From the cell containing the given text, extract its center point as [X, Y] coordinate. 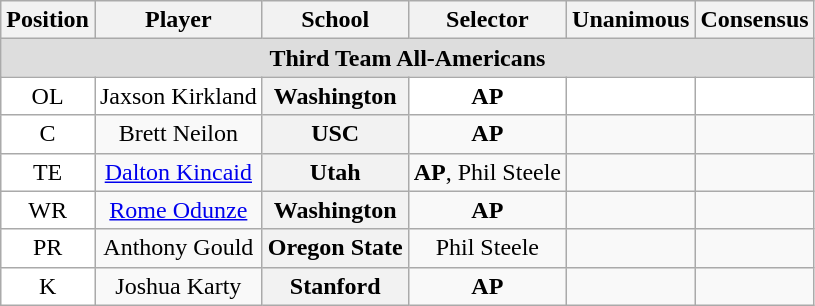
Position [48, 20]
USC [335, 134]
Player [178, 20]
Oregon State [335, 248]
Utah [335, 172]
Consensus [754, 20]
Brett Neilon [178, 134]
OL [48, 96]
Anthony Gould [178, 248]
School [335, 20]
Joshua Karty [178, 286]
C [48, 134]
Selector [487, 20]
Jaxson Kirkland [178, 96]
Rome Odunze [178, 210]
Phil Steele [487, 248]
WR [48, 210]
Stanford [335, 286]
AP, Phil Steele [487, 172]
Unanimous [631, 20]
Dalton Kincaid [178, 172]
TE [48, 172]
K [48, 286]
PR [48, 248]
Third Team All-Americans [408, 58]
